Scan for the cell matching the given text and deliver its (X, Y) coordinate at center. 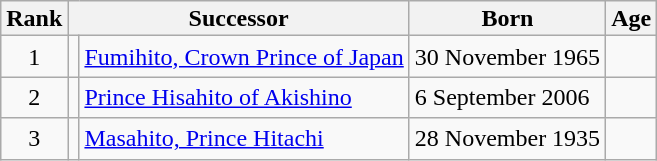
Born (507, 18)
Fumihito, Crown Prince of Japan (244, 56)
28 November 1935 (507, 138)
2 (34, 98)
Prince Hisahito of Akishino (244, 98)
6 September 2006 (507, 98)
Age (632, 18)
Rank (34, 18)
Masahito, Prince Hitachi (244, 138)
Successor (238, 18)
30 November 1965 (507, 56)
3 (34, 138)
1 (34, 56)
